Determine the (X, Y) coordinate at the center of the cell enclosing the given text.  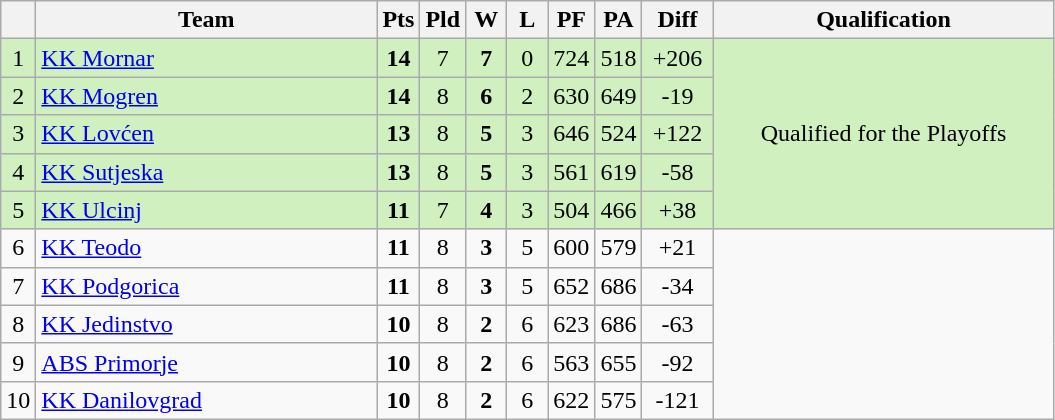
563 (572, 362)
Team (206, 20)
649 (618, 96)
9 (18, 362)
518 (618, 58)
623 (572, 324)
PA (618, 20)
+206 (678, 58)
-34 (678, 286)
L (528, 20)
KK Sutjeska (206, 172)
579 (618, 248)
524 (618, 134)
KK Mogren (206, 96)
Qualified for the Playoffs (884, 134)
0 (528, 58)
Qualification (884, 20)
-121 (678, 400)
724 (572, 58)
619 (618, 172)
646 (572, 134)
-63 (678, 324)
+38 (678, 210)
ABS Primorje (206, 362)
PF (572, 20)
1 (18, 58)
-58 (678, 172)
561 (572, 172)
Pld (443, 20)
652 (572, 286)
W (486, 20)
622 (572, 400)
KK Ulcinj (206, 210)
-19 (678, 96)
504 (572, 210)
Diff (678, 20)
KK Teodo (206, 248)
+122 (678, 134)
KK Jedinstvo (206, 324)
+21 (678, 248)
Pts (398, 20)
KK Danilovgrad (206, 400)
KK Mornar (206, 58)
KK Podgorica (206, 286)
575 (618, 400)
KK Lovćen (206, 134)
630 (572, 96)
-92 (678, 362)
466 (618, 210)
600 (572, 248)
655 (618, 362)
